From the cell containing the given text, extract its center point as (X, Y) coordinate. 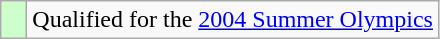
Qualified for the 2004 Summer Olympics (233, 20)
